From the cell containing the given text, extract its center point as [X, Y] coordinate. 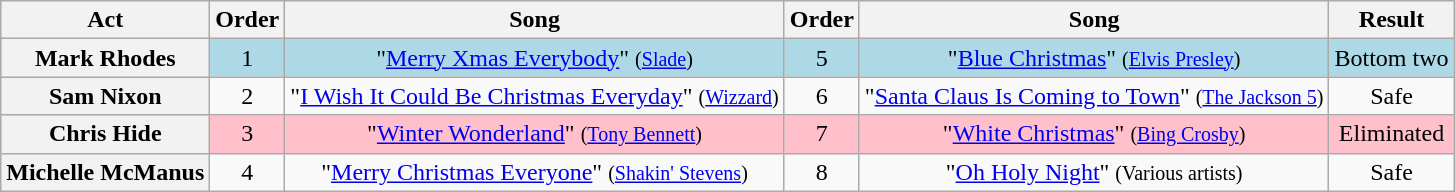
Act [106, 20]
2 [248, 96]
"I Wish It Could Be Christmas Everyday" (Wizzard) [534, 96]
Mark Rhodes [106, 58]
7 [822, 134]
"White Christmas" (Bing Crosby) [1094, 134]
4 [248, 172]
1 [248, 58]
"Winter Wonderland" (Tony Bennett) [534, 134]
8 [822, 172]
"Santa Claus Is Coming to Town" (The Jackson 5) [1094, 96]
Michelle McManus [106, 172]
"Merry Christmas Everyone" (Shakin' Stevens) [534, 172]
5 [822, 58]
6 [822, 96]
Result [1392, 20]
3 [248, 134]
Bottom two [1392, 58]
Sam Nixon [106, 96]
"Merry Xmas Everybody" (Slade) [534, 58]
Eliminated [1392, 134]
Chris Hide [106, 134]
"Oh Holy Night" (Various artists) [1094, 172]
"Blue Christmas" (Elvis Presley) [1094, 58]
